Pinpoint the cell where the given text exists, returning its [X, Y] midpoint coordinate. 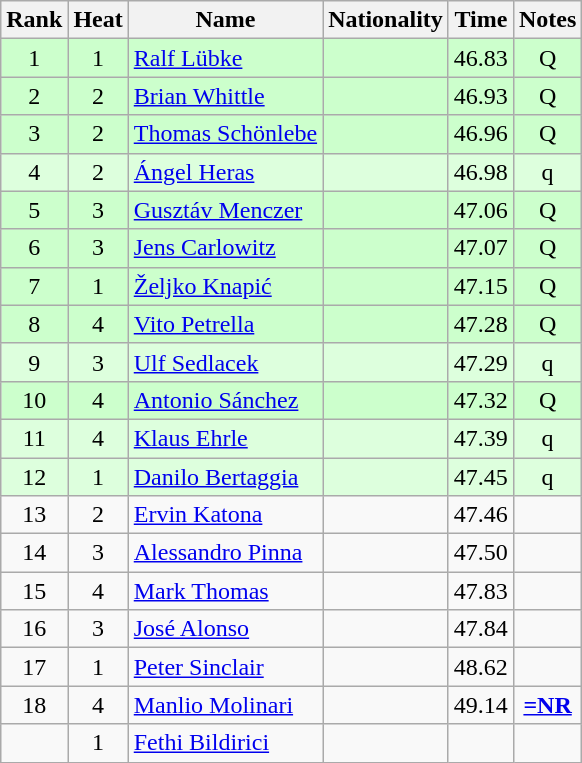
=NR [547, 705]
Rank [34, 20]
15 [34, 591]
Alessandro Pinna [225, 553]
47.39 [480, 438]
Antonio Sánchez [225, 400]
47.32 [480, 400]
47.84 [480, 629]
47.45 [480, 477]
5 [34, 210]
12 [34, 477]
46.83 [480, 58]
47.28 [480, 324]
47.50 [480, 553]
46.93 [480, 96]
Manlio Molinari [225, 705]
Peter Sinclair [225, 667]
7 [34, 286]
47.46 [480, 515]
Ulf Sedlacek [225, 362]
Fethi Bildirici [225, 743]
Name [225, 20]
Željko Knapić [225, 286]
10 [34, 400]
16 [34, 629]
47.06 [480, 210]
14 [34, 553]
Heat [98, 20]
46.98 [480, 172]
46.96 [480, 134]
Danilo Bertaggia [225, 477]
47.83 [480, 591]
Jens Carlowitz [225, 248]
17 [34, 667]
13 [34, 515]
47.07 [480, 248]
Ervin Katona [225, 515]
Mark Thomas [225, 591]
6 [34, 248]
Brian Whittle [225, 96]
Nationality [386, 20]
49.14 [480, 705]
48.62 [480, 667]
8 [34, 324]
Notes [547, 20]
Thomas Schönlebe [225, 134]
47.15 [480, 286]
Time [480, 20]
18 [34, 705]
9 [34, 362]
José Alonso [225, 629]
Ángel Heras [225, 172]
Gusztáv Menczer [225, 210]
Klaus Ehrle [225, 438]
11 [34, 438]
47.29 [480, 362]
Vito Petrella [225, 324]
Ralf Lübke [225, 58]
